Find where the given text appears and provide that cell's center as [X, Y] coordinate. 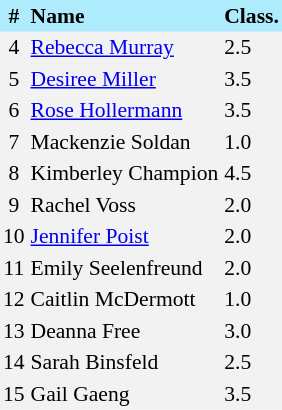
5 [14, 79]
Jennifer Poist [125, 236]
Rose Hollermann [125, 110]
4 [14, 48]
12 [14, 300]
Rebecca Murray [125, 48]
Name [125, 16]
Class. [252, 16]
Sarah Binsfeld [125, 362]
3.0 [252, 331]
13 [14, 331]
Gail Gaeng [125, 394]
4.5 [252, 174]
11 [14, 268]
7 [14, 142]
10 [14, 236]
Rachel Voss [125, 205]
Deanna Free [125, 331]
15 [14, 394]
9 [14, 205]
6 [14, 110]
Mackenzie Soldan [125, 142]
14 [14, 362]
Emily Seelenfreund [125, 268]
8 [14, 174]
Caitlin McDermott [125, 300]
Desiree Miller [125, 79]
# [14, 16]
Kimberley Champion [125, 174]
